Extract the (x, y) coordinate from the center of the cell holding the provided text.  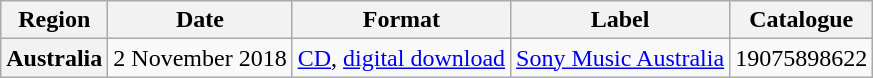
Label (620, 20)
CD, digital download (401, 58)
Date (200, 20)
Region (54, 20)
Catalogue (802, 20)
Sony Music Australia (620, 58)
2 November 2018 (200, 58)
Format (401, 20)
19075898622 (802, 58)
Australia (54, 58)
